Capture the cell that displays the provided text and extract its [X, Y] central coordinate. 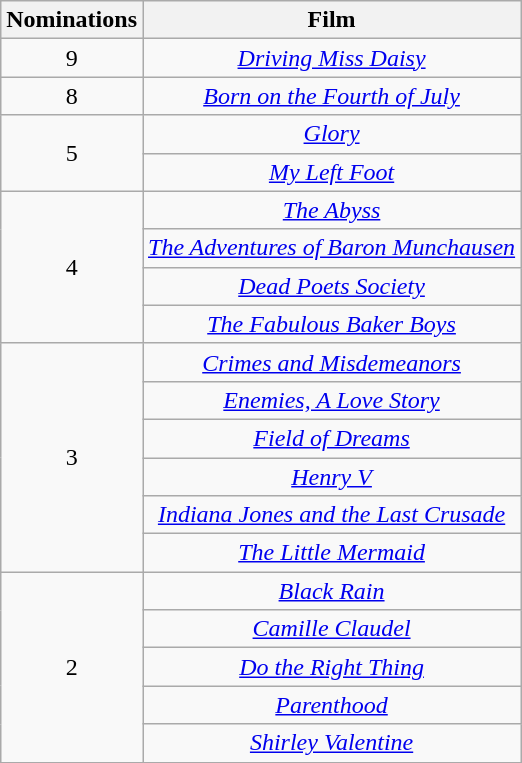
Do the Right Thing [331, 667]
Born on the Fourth of July [331, 96]
Driving Miss Daisy [331, 58]
9 [72, 58]
The Adventures of Baron Munchausen [331, 248]
8 [72, 96]
The Fabulous Baker Boys [331, 324]
Dead Poets Society [331, 286]
Glory [331, 134]
My Left Foot [331, 172]
Indiana Jones and the Last Crusade [331, 515]
4 [72, 267]
The Abyss [331, 210]
Nominations [72, 20]
3 [72, 457]
Crimes and Misdemeanors [331, 362]
Parenthood [331, 705]
2 [72, 667]
Film [331, 20]
Henry V [331, 477]
Enemies, A Love Story [331, 400]
Black Rain [331, 591]
Camille Claudel [331, 629]
Shirley Valentine [331, 743]
5 [72, 153]
The Little Mermaid [331, 553]
Field of Dreams [331, 438]
